Output the [x, y] coordinate of the center of the cell containing the given text.  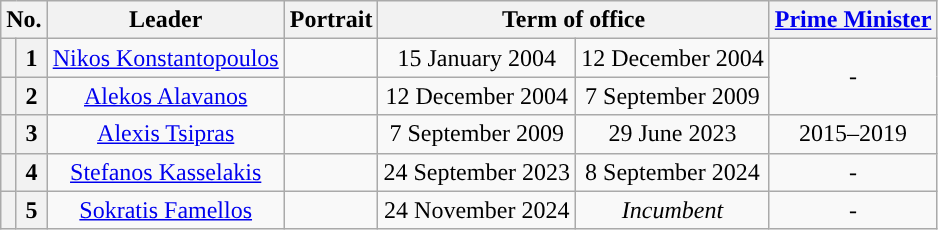
5 [32, 210]
8 September 2024 [673, 172]
4 [32, 172]
Incumbent [673, 210]
Alexis Tsipras [166, 134]
Term of office [574, 20]
Sokratis Famellos [166, 210]
1 [32, 58]
Leader [166, 20]
Nikos Konstantopoulos [166, 58]
24 November 2024 [477, 210]
No. [24, 20]
24 September 2023 [477, 172]
15 January 2004 [477, 58]
Prime Minister [853, 20]
2015–2019 [853, 134]
2 [32, 96]
Alekos Alavanos [166, 96]
29 June 2023 [673, 134]
Portrait [331, 20]
Stefanos Kasselakis [166, 172]
3 [32, 134]
